For the text-containing cell, return its midpoint in [x, y] coordinate format. 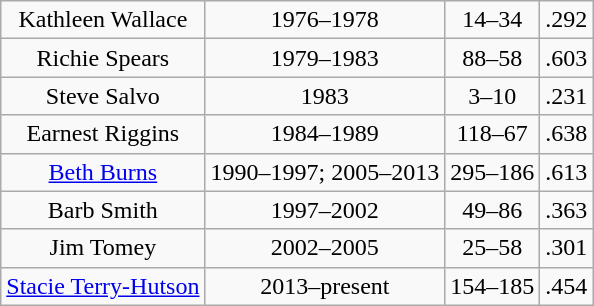
295–186 [492, 172]
154–185 [492, 286]
.231 [566, 96]
49–86 [492, 210]
.363 [566, 210]
14–34 [492, 20]
Barb Smith [103, 210]
Kathleen Wallace [103, 20]
.454 [566, 286]
Beth Burns [103, 172]
25–58 [492, 248]
1983 [325, 96]
2002–2005 [325, 248]
1984–1989 [325, 134]
Steve Salvo [103, 96]
Stacie Terry-Hutson [103, 286]
.301 [566, 248]
1979–1983 [325, 58]
1990–1997; 2005–2013 [325, 172]
Earnest Riggins [103, 134]
Jim Tomey [103, 248]
88–58 [492, 58]
.292 [566, 20]
1997–2002 [325, 210]
118–67 [492, 134]
Richie Spears [103, 58]
.638 [566, 134]
.613 [566, 172]
.603 [566, 58]
1976–1978 [325, 20]
2013–present [325, 286]
3–10 [492, 96]
